Detect which cell encompasses the target text, then output its [x, y] center coordinate. 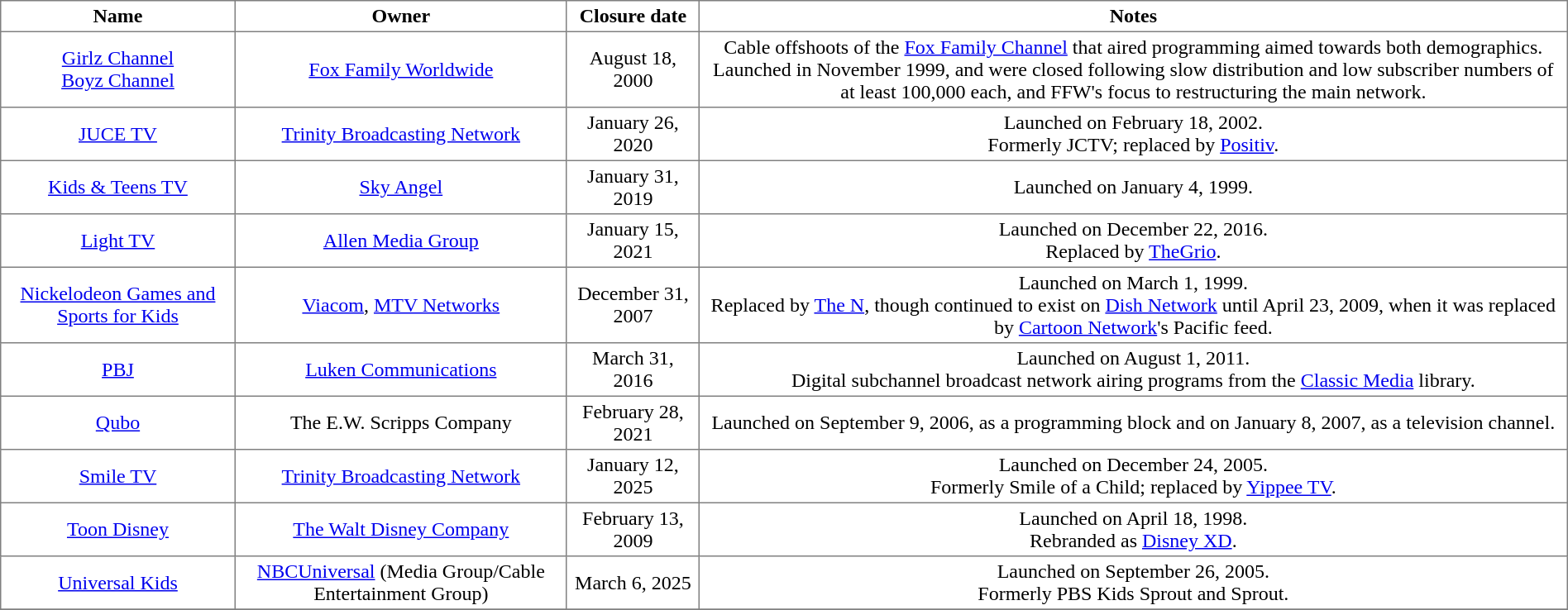
January 31, 2019 [633, 187]
Allen Media Group [400, 241]
Universal Kids [117, 583]
Launched on December 22, 2016.Replaced by TheGrio. [1133, 241]
Name [117, 17]
NBCUniversal (Media Group/Cable Entertainment Group) [400, 583]
Qubo [117, 422]
December 31, 2007 [633, 305]
Closure date [633, 17]
February 13, 2009 [633, 529]
The Walt Disney Company [400, 529]
Launched on December 24, 2005.Formerly Smile of a Child; replaced by Yippee TV. [1133, 476]
Nickelodeon Games and Sports for Kids [117, 305]
Viacom, MTV Networks [400, 305]
January 26, 2020 [633, 134]
Launched on August 1, 2011.Digital subchannel broadcast network airing programs from the Classic Media library. [1133, 369]
JUCE TV [117, 134]
Smile TV [117, 476]
January 15, 2021 [633, 241]
February 28, 2021 [633, 422]
Launched on January 4, 1999. [1133, 187]
January 12, 2025 [633, 476]
Girlz ChannelBoyz Channel [117, 69]
Toon Disney [117, 529]
Launched on February 18, 2002.Formerly JCTV; replaced by Positiv. [1133, 134]
Launched on April 18, 1998.Rebranded as Disney XD. [1133, 529]
Light TV [117, 241]
Notes [1133, 17]
Fox Family Worldwide [400, 69]
Sky Angel [400, 187]
Owner [400, 17]
March 6, 2025 [633, 583]
March 31, 2016 [633, 369]
August 18, 2000 [633, 69]
Launched on September 9, 2006, as a programming block and on January 8, 2007, as a television channel. [1133, 422]
The E.W. Scripps Company [400, 422]
Luken Communications [400, 369]
Launched on September 26, 2005.Formerly PBS Kids Sprout and Sprout. [1133, 583]
Kids & Teens TV [117, 187]
PBJ [117, 369]
